Locate the cell with the specified text and output its [X, Y] center coordinate. 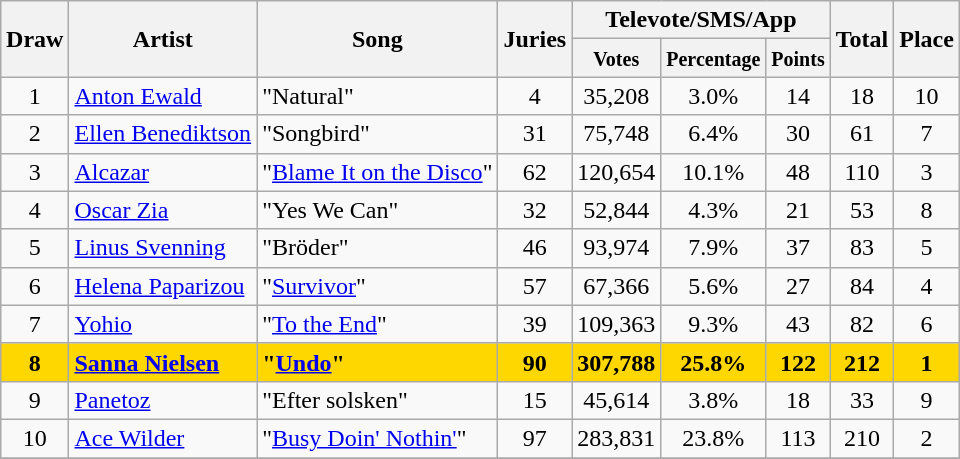
82 [862, 324]
61 [862, 134]
"To the End" [378, 324]
14 [798, 96]
27 [798, 286]
6.4% [714, 134]
97 [535, 438]
Helena Paparizou [163, 286]
109,363 [616, 324]
"Natural" [378, 96]
35,208 [616, 96]
Song [378, 39]
"Blame It on the Disco" [378, 172]
Total [862, 39]
84 [862, 286]
"Efter solsken" [378, 400]
Votes [616, 58]
283,831 [616, 438]
62 [535, 172]
46 [535, 248]
Ace Wilder [163, 438]
9.3% [714, 324]
Sanna Nielsen [163, 362]
Anton Ewald [163, 96]
Place [927, 39]
"Undo" [378, 362]
33 [862, 400]
32 [535, 210]
3.0% [714, 96]
"Bröder" [378, 248]
23.8% [714, 438]
122 [798, 362]
10.1% [714, 172]
67,366 [616, 286]
5.6% [714, 286]
25.8% [714, 362]
7.9% [714, 248]
210 [862, 438]
37 [798, 248]
Yohio [163, 324]
Juries [535, 39]
93,974 [616, 248]
110 [862, 172]
90 [535, 362]
Oscar Zia [163, 210]
45,614 [616, 400]
Percentage [714, 58]
Points [798, 58]
Artist [163, 39]
52,844 [616, 210]
57 [535, 286]
113 [798, 438]
Panetoz [163, 400]
83 [862, 248]
Televote/SMS/App [702, 20]
48 [798, 172]
31 [535, 134]
43 [798, 324]
53 [862, 210]
"Yes We Can" [378, 210]
"Busy Doin' Nothin'" [378, 438]
21 [798, 210]
212 [862, 362]
39 [535, 324]
Linus Svenning [163, 248]
30 [798, 134]
3.8% [714, 400]
"Survivor" [378, 286]
15 [535, 400]
Ellen Benediktson [163, 134]
"Songbird" [378, 134]
Draw [35, 39]
Alcazar [163, 172]
307,788 [616, 362]
120,654 [616, 172]
75,748 [616, 134]
4.3% [714, 210]
